Capture the cell that displays the provided text and extract its [x, y] central coordinate. 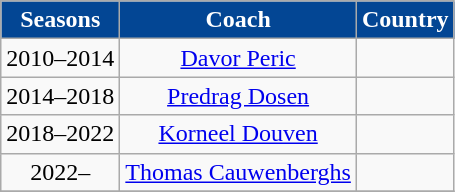
Coach [238, 20]
Korneel Douven [238, 134]
2014–2018 [60, 96]
2018–2022 [60, 134]
Thomas Cauwenberghs [238, 172]
Predrag Dosen [238, 96]
Davor Peric [238, 58]
Country [405, 20]
2010–2014 [60, 58]
2022– [60, 172]
Seasons [60, 20]
